Detect which cell encompasses the target text, then output its (X, Y) center coordinate. 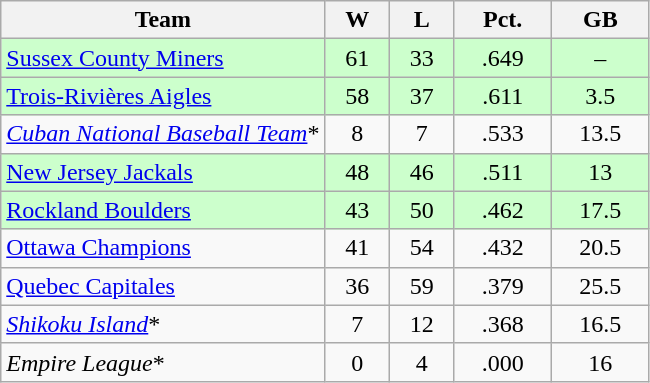
17.5 (601, 210)
36 (357, 286)
48 (357, 172)
50 (421, 210)
Shikoku Island* (163, 324)
.511 (503, 172)
59 (421, 286)
13 (601, 172)
16 (601, 362)
W (357, 20)
Rockland Boulders (163, 210)
46 (421, 172)
54 (421, 248)
41 (357, 248)
43 (357, 210)
Sussex County Miners (163, 58)
.000 (503, 362)
.533 (503, 134)
– (601, 58)
33 (421, 58)
Team (163, 20)
Ottawa Champions (163, 248)
Trois-Rivières Aigles (163, 96)
61 (357, 58)
12 (421, 324)
58 (357, 96)
Cuban National Baseball Team* (163, 134)
.368 (503, 324)
.649 (503, 58)
.379 (503, 286)
Pct. (503, 20)
0 (357, 362)
.432 (503, 248)
13.5 (601, 134)
GB (601, 20)
8 (357, 134)
L (421, 20)
3.5 (601, 96)
25.5 (601, 286)
Quebec Capitales (163, 286)
Empire League* (163, 362)
.611 (503, 96)
20.5 (601, 248)
New Jersey Jackals (163, 172)
37 (421, 96)
4 (421, 362)
.462 (503, 210)
16.5 (601, 324)
